Return [X, Y] of the center of cell containing provided text 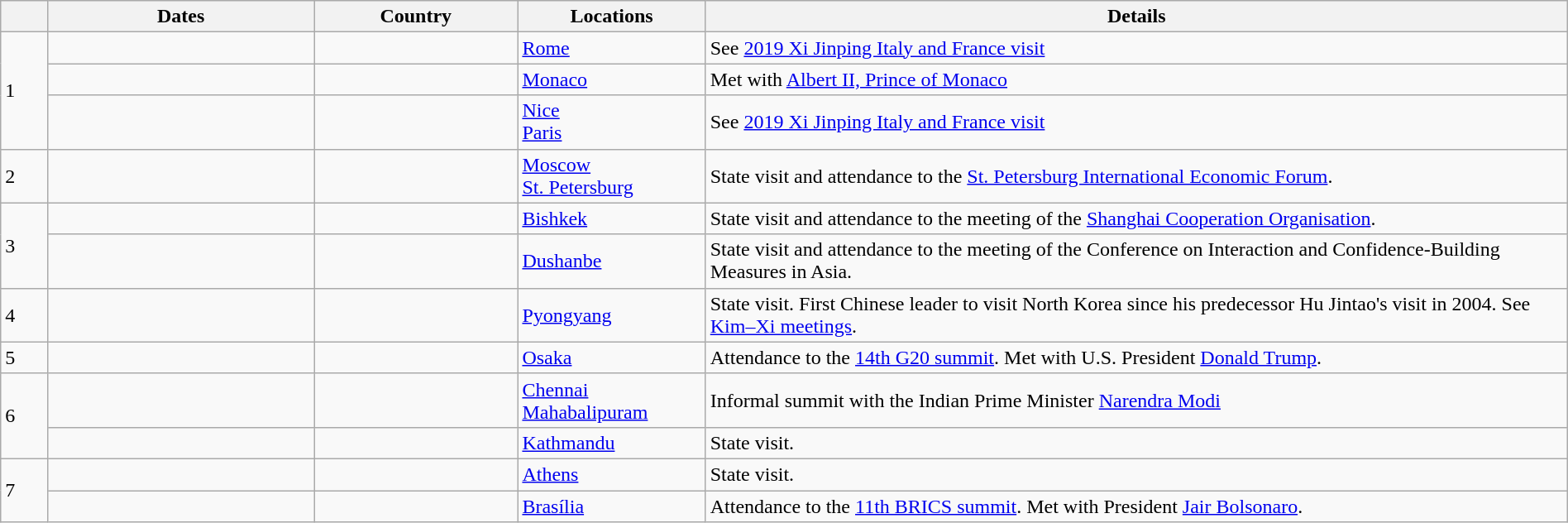
Attendance to the 14th G20 summit. Met with U.S. President Donald Trump. [1136, 357]
State visit and attendance to the meeting of the Conference on Interaction and Confidence-Building Measures in Asia. [1136, 261]
Dates [181, 17]
NiceParis [612, 122]
State visit. First Chinese leader to visit North Korea since his predecessor Hu Jintao's visit in 2004. See Kim–Xi meetings. [1136, 314]
State visit and attendance to the meeting of the Shanghai Cooperation Organisation. [1136, 218]
Monaco [612, 79]
Locations [612, 17]
Rome [612, 48]
Attendance to the 11th BRICS summit. Met with President Jair Bolsonaro. [1136, 506]
Informal summit with the Indian Prime Minister Narendra Modi [1136, 401]
3 [25, 245]
Brasília [612, 506]
MoscowSt. Petersburg [612, 175]
Kathmandu [612, 443]
Country [416, 17]
Met with Albert II, Prince of Monaco [1136, 79]
4 [25, 314]
Chennai Mahabalipuram [612, 401]
1 [25, 91]
Athens [612, 474]
State visit and attendance to the St. Petersburg International Economic Forum. [1136, 175]
6 [25, 415]
2 [25, 175]
Dushanbe [612, 261]
Pyongyang [612, 314]
5 [25, 357]
7 [25, 490]
Details [1136, 17]
Osaka [612, 357]
Bishkek [612, 218]
